Provide the (X, Y) coordinate of the cell's center where the given text is located.  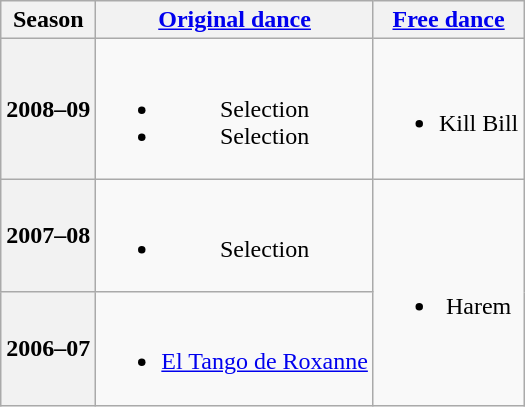
Kill Bill (448, 109)
Original dance (235, 20)
Selection (235, 236)
2006–07 (48, 348)
2007–08 (48, 236)
Harem (448, 292)
Season (48, 20)
2008–09 (48, 109)
Selection Selection (235, 109)
Free dance (448, 20)
El Tango de Roxanne (235, 348)
